From the cell containing the given text, extract its center point as (x, y) coordinate. 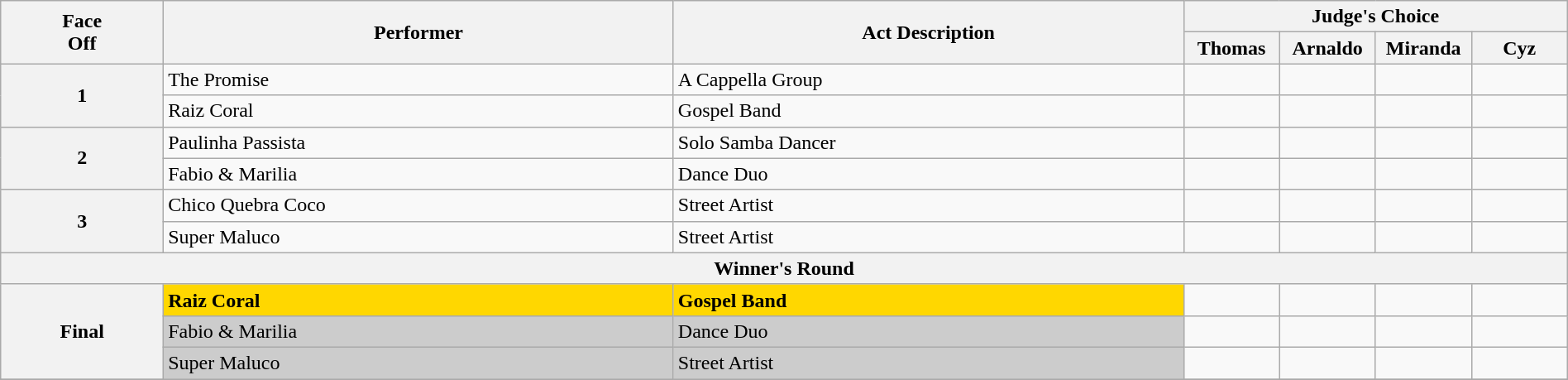
A Cappella Group (928, 79)
Paulinha Passista (418, 142)
1 (83, 95)
Act Description (928, 32)
3 (83, 221)
Winner's Round (784, 268)
Performer (418, 32)
Chico Quebra Coco (418, 205)
The Promise (418, 79)
Arnaldo (1327, 48)
FaceOff (83, 32)
Solo Samba Dancer (928, 142)
2 (83, 158)
Miranda (1423, 48)
Thomas (1231, 48)
Cyz (1519, 48)
Final (83, 331)
Judge's Choice (1375, 17)
